From the cell containing the given text, extract its center point as [x, y] coordinate. 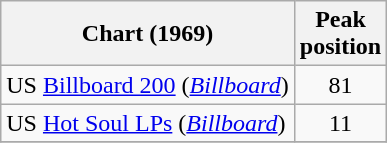
81 [340, 85]
US Hot Soul LPs (Billboard) [148, 123]
US Billboard 200 (Billboard) [148, 85]
11 [340, 123]
Peakposition [340, 34]
Chart (1969) [148, 34]
